Scan for the cell matching the given text and deliver its (X, Y) coordinate at center. 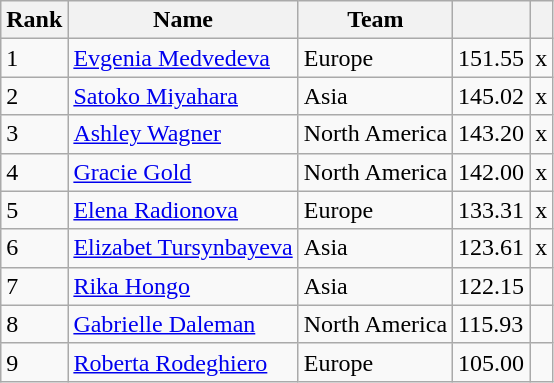
Rank (34, 20)
Rika Hongo (183, 286)
123.61 (492, 248)
145.02 (492, 96)
Name (183, 20)
6 (34, 248)
2 (34, 96)
115.93 (492, 324)
4 (34, 172)
Ashley Wagner (183, 134)
5 (34, 210)
143.20 (492, 134)
Roberta Rodeghiero (183, 362)
8 (34, 324)
9 (34, 362)
133.31 (492, 210)
Elena Radionova (183, 210)
1 (34, 58)
142.00 (492, 172)
151.55 (492, 58)
Gracie Gold (183, 172)
105.00 (492, 362)
Gabrielle Daleman (183, 324)
3 (34, 134)
7 (34, 286)
Satoko Miyahara (183, 96)
Elizabet Tursynbayeva (183, 248)
122.15 (492, 286)
Evgenia Medvedeva (183, 58)
Team (375, 20)
